Output the (x, y) coordinate of the center of the cell containing the given text.  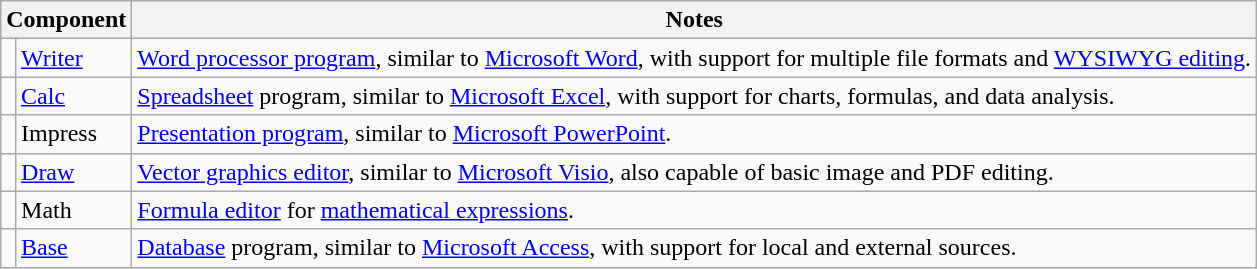
Vector graphics editor, similar to Microsoft Visio, also capable of basic image and PDF editing. (694, 172)
Calc (74, 96)
Draw (74, 172)
Notes (694, 20)
Formula editor for mathematical expressions. (694, 210)
Writer (74, 58)
Spreadsheet program, similar to Microsoft Excel, with support for charts, formulas, and data analysis. (694, 96)
Math (74, 210)
Impress (74, 134)
Database program, similar to Microsoft Access, with support for local and external sources. (694, 248)
Presentation program, similar to Microsoft PowerPoint. (694, 134)
Word processor program, similar to Microsoft Word, with support for multiple file formats and WYSIWYG editing. (694, 58)
Component (66, 20)
Base (74, 248)
